Identify which cell holds the provided text, then report its (X, Y) central coordinate. 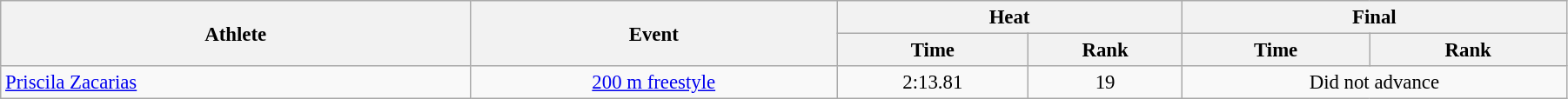
Did not advance (1374, 82)
Athlete (236, 33)
Final (1374, 17)
Heat (1009, 17)
200 m freestyle (654, 82)
Event (654, 33)
19 (1105, 82)
Priscila Zacarias (236, 82)
2:13.81 (933, 82)
